Find where the given text appears and provide that cell's center as (x, y) coordinate. 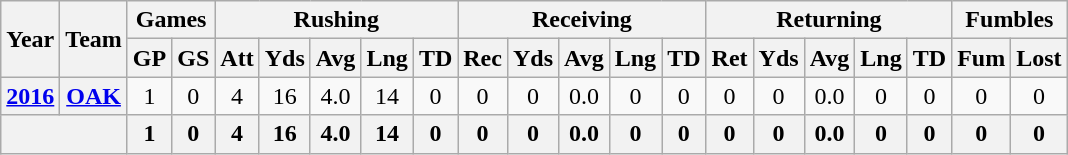
Att (237, 58)
Fumbles (1010, 20)
Year (30, 39)
Fum (982, 58)
Ret (730, 58)
Returning (829, 20)
GP (149, 58)
OAK (94, 96)
Rec (483, 58)
Receiving (582, 20)
Rushing (336, 20)
Lost (1039, 58)
GS (194, 58)
Team (94, 39)
Games (170, 20)
2016 (30, 96)
